Provide the (x, y) coordinate of the cell's center where the given text is located.  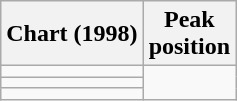
Peakposition (189, 34)
Chart (1998) (72, 34)
